Extract the (x, y) coordinate from the center of the cell holding the provided text.  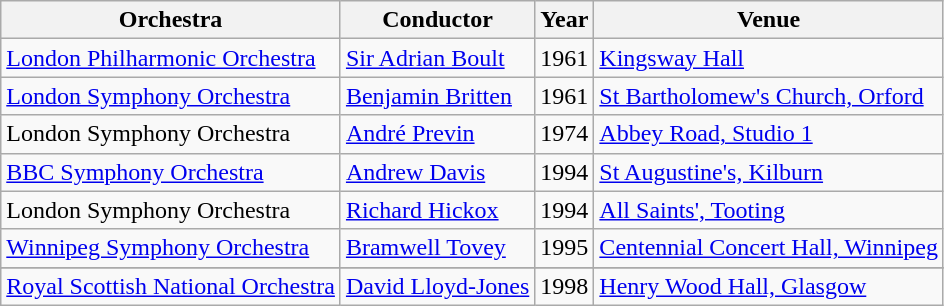
Bramwell Tovey (437, 248)
Andrew Davis (437, 172)
St Augustine's, Kilburn (769, 172)
Abbey Road, Studio 1 (769, 134)
Benjamin Britten (437, 96)
Kingsway Hall (769, 58)
1995 (564, 248)
David Lloyd-Jones (437, 286)
St Bartholomew's Church, Orford (769, 96)
London Philharmonic Orchestra (171, 58)
Venue (769, 20)
Centennial Concert Hall, Winnipeg (769, 248)
André Previn (437, 134)
Henry Wood Hall, Glasgow (769, 286)
Year (564, 20)
Winnipeg Symphony Orchestra (171, 248)
Orchestra (171, 20)
BBC Symphony Orchestra (171, 172)
1998 (564, 286)
Royal Scottish National Orchestra (171, 286)
Sir Adrian Boult (437, 58)
Conductor (437, 20)
All Saints', Tooting (769, 210)
Richard Hickox (437, 210)
1974 (564, 134)
